Extract the [x, y] coordinate from the center of the cell holding the provided text.  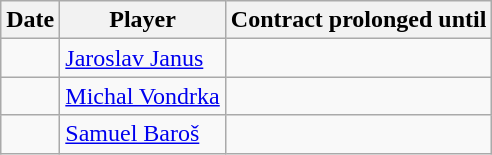
Player [142, 20]
Date [30, 20]
Contract prolonged until [358, 20]
Samuel Baroš [142, 134]
Jaroslav Janus [142, 58]
Michal Vondrka [142, 96]
